Identify which cell holds the provided text, then report its [X, Y] central coordinate. 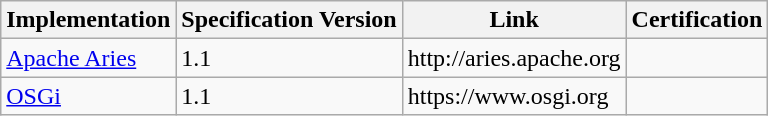
Link [514, 20]
https://www.osgi.org [514, 96]
OSGi [88, 96]
http://aries.apache.org [514, 58]
Certification [697, 20]
Specification Version [289, 20]
Apache Aries [88, 58]
Implementation [88, 20]
